Pinpoint the cell where the given text exists, returning its [X, Y] midpoint coordinate. 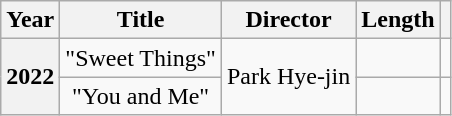
"Sweet Things" [141, 58]
Park Hye-jin [288, 77]
Title [141, 20]
"You and Me" [141, 96]
Year [30, 20]
Director [288, 20]
Length [398, 20]
2022 [30, 77]
